Return the [x, y] coordinate for the center point of the cell that contains the specified text.  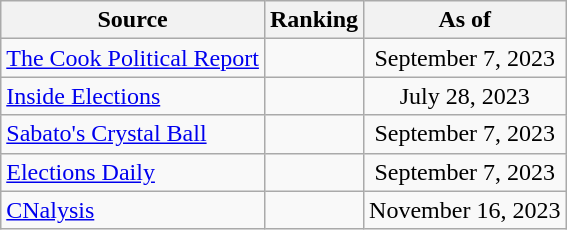
Sabato's Crystal Ball [133, 134]
Inside Elections [133, 96]
Elections Daily [133, 172]
Source [133, 20]
As of [465, 20]
Ranking [314, 20]
July 28, 2023 [465, 96]
CNalysis [133, 210]
November 16, 2023 [465, 210]
The Cook Political Report [133, 58]
